Search for the cell housing the specified text and yield its (x, y) center coordinate. 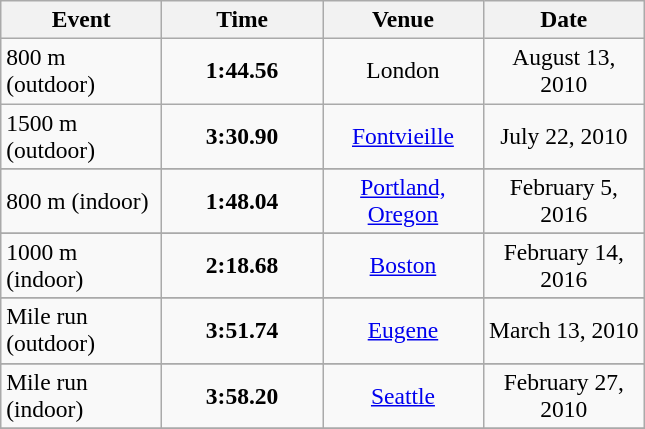
Fontvieille (402, 136)
Boston (402, 266)
3:30.90 (242, 136)
Event (82, 19)
Eugene (402, 330)
February 5, 2016 (564, 200)
800 m (outdoor) (82, 70)
March 13, 2010 (564, 330)
London (402, 70)
August 13, 2010 (564, 70)
1:44.56 (242, 70)
February 14, 2016 (564, 266)
Portland, Oregon (402, 200)
February 27, 2010 (564, 396)
3:58.20 (242, 396)
1000 m (indoor) (82, 266)
3:51.74 (242, 330)
2:18.68 (242, 266)
800 m (indoor) (82, 200)
Date (564, 19)
July 22, 2010 (564, 136)
Venue (402, 19)
Mile run (outdoor) (82, 330)
Time (242, 19)
Seattle (402, 396)
1500 m (outdoor) (82, 136)
1:48.04 (242, 200)
Mile run (indoor) (82, 396)
